Determine the (x, y) coordinate at the center of the cell enclosing the given text.  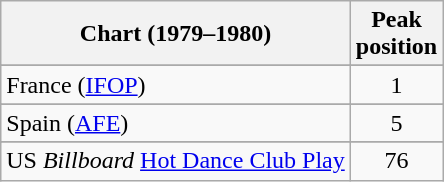
Chart (1979–1980) (176, 34)
Spain (AFE) (176, 123)
5 (396, 123)
76 (396, 161)
1 (396, 85)
Peakposition (396, 34)
France (IFOP) (176, 85)
US Billboard Hot Dance Club Play (176, 161)
